Provide the [X, Y] coordinate of the cell's center where the given text is located.  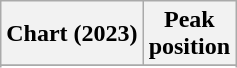
Chart (2023) [72, 34]
Peakposition [189, 34]
